Return the [X, Y] coordinate for the center point of the cell that contains the specified text.  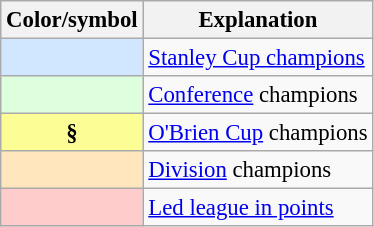
Division champions [258, 170]
Explanation [258, 20]
Stanley Cup champions [258, 58]
§ [72, 133]
O'Brien Cup champions [258, 133]
Color/symbol [72, 20]
Conference champions [258, 95]
Led league in points [258, 208]
